Return the [x, y] coordinate for the center point of the cell that contains the specified text.  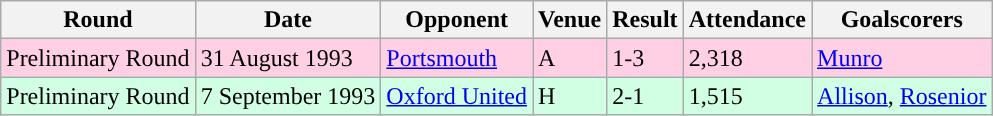
1,515 [747, 96]
2,318 [747, 58]
Allison, Rosenior [902, 96]
Munro [902, 58]
Goalscorers [902, 20]
1-3 [645, 58]
Result [645, 20]
Portsmouth [457, 58]
7 September 1993 [288, 96]
Round [98, 20]
Attendance [747, 20]
2-1 [645, 96]
Oxford United [457, 96]
Venue [570, 20]
31 August 1993 [288, 58]
Opponent [457, 20]
H [570, 96]
A [570, 58]
Date [288, 20]
